Return (X, Y) of the center of cell containing provided text 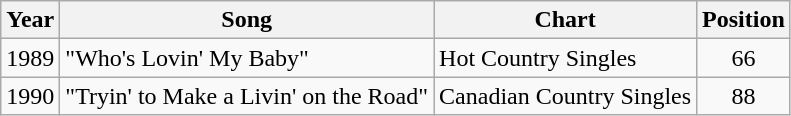
Hot Country Singles (566, 58)
Chart (566, 20)
66 (744, 58)
88 (744, 96)
1989 (30, 58)
Canadian Country Singles (566, 96)
"Who's Lovin' My Baby" (247, 58)
Position (744, 20)
Song (247, 20)
1990 (30, 96)
Year (30, 20)
"Tryin' to Make a Livin' on the Road" (247, 96)
